Pinpoint the cell where the given text exists, returning its [X, Y] midpoint coordinate. 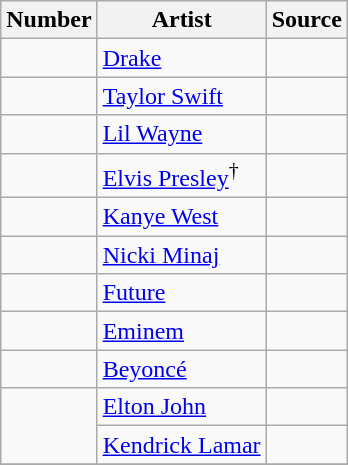
Drake [182, 58]
Elton John [182, 407]
Future [182, 293]
Elvis Presley† [182, 176]
Lil Wayne [182, 134]
Nicki Minaj [182, 255]
Beyoncé [182, 369]
Artist [182, 20]
Taylor Swift [182, 96]
Kendrick Lamar [182, 445]
Eminem [182, 331]
Number [49, 20]
Kanye West [182, 217]
Source [306, 20]
